Capture the cell that displays the provided text and extract its [X, Y] central coordinate. 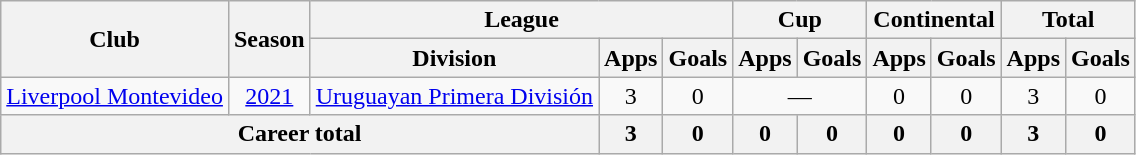
Division [454, 58]
Uruguayan Primera División [454, 96]
League [522, 20]
2021 [269, 96]
Liverpool Montevideo [115, 96]
— [800, 96]
Career total [300, 134]
Total [1068, 20]
Continental [934, 20]
Cup [800, 20]
Season [269, 39]
Club [115, 39]
